For the text-containing cell, return its midpoint in [X, Y] coordinate format. 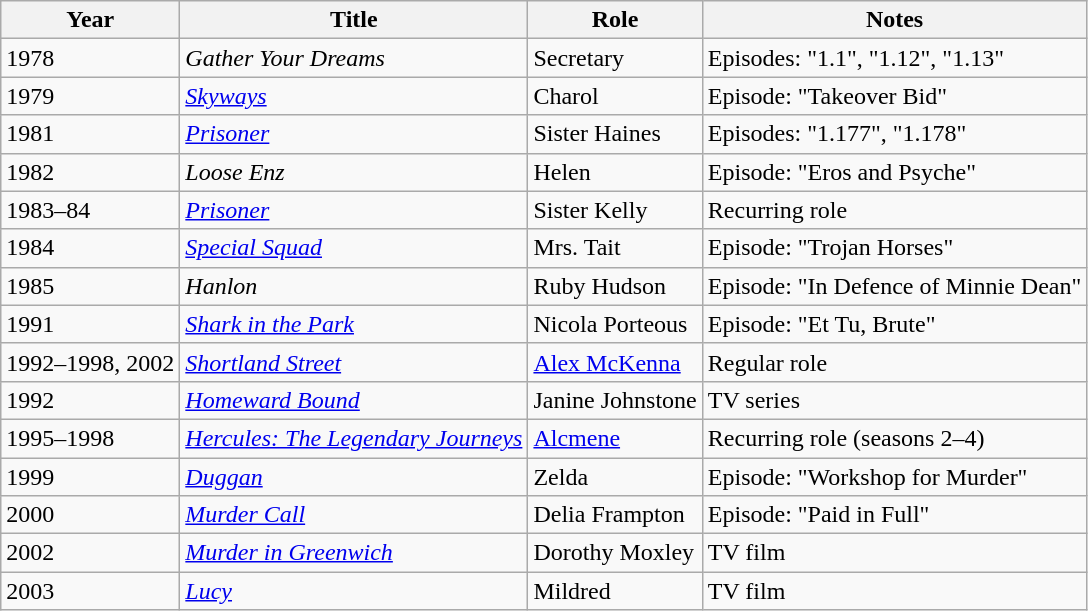
TV series [894, 400]
Charol [615, 96]
Dorothy Moxley [615, 553]
1978 [90, 58]
Mildred [615, 591]
Title [354, 20]
Delia Frampton [615, 515]
Episode: "Eros and Psyche" [894, 172]
Year [90, 20]
Duggan [354, 477]
1991 [90, 324]
Janine Johnstone [615, 400]
Special Squad [354, 248]
Loose Enz [354, 172]
Alcmene [615, 438]
1995–1998 [90, 438]
Alex McKenna [615, 362]
1982 [90, 172]
Episode: "Paid in Full" [894, 515]
Nicola Porteous [615, 324]
Ruby Hudson [615, 286]
Recurring role [894, 210]
1992–1998, 2002 [90, 362]
Episode: "Workshop for Murder" [894, 477]
Episode: "Trojan Horses" [894, 248]
Episode: "Takeover Bid" [894, 96]
Hanlon [354, 286]
Zelda [615, 477]
Regular role [894, 362]
Hercules: The Legendary Journeys [354, 438]
Lucy [354, 591]
1999 [90, 477]
Murder Call [354, 515]
Gather Your Dreams [354, 58]
Secretary [615, 58]
Episode: "In Defence of Minnie Dean" [894, 286]
Homeward Bound [354, 400]
Recurring role (seasons 2–4) [894, 438]
Helen [615, 172]
Murder in Greenwich [354, 553]
1985 [90, 286]
Mrs. Tait [615, 248]
Notes [894, 20]
1984 [90, 248]
2002 [90, 553]
Shortland Street [354, 362]
Skyways [354, 96]
1979 [90, 96]
Episodes: "1.1", "1.12", "1.13" [894, 58]
Episodes: "1.177", "1.178" [894, 134]
Sister Haines [615, 134]
Episode: "Et Tu, Brute" [894, 324]
Shark in the Park [354, 324]
2003 [90, 591]
1992 [90, 400]
2000 [90, 515]
Role [615, 20]
1981 [90, 134]
Sister Kelly [615, 210]
1983–84 [90, 210]
